Return [x, y] of the center of cell containing provided text 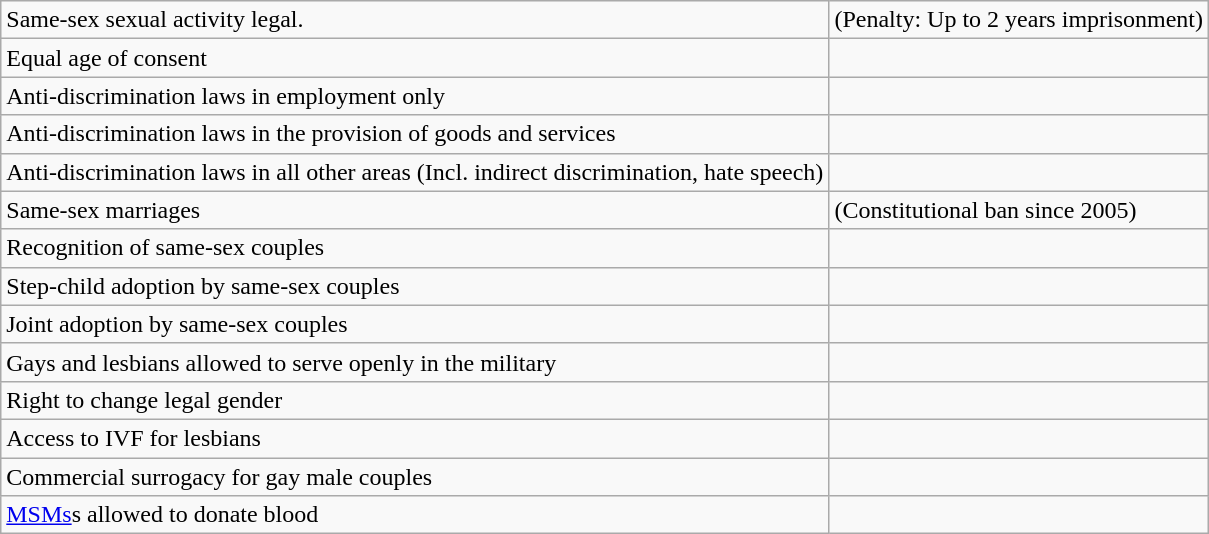
Right to change legal gender [415, 400]
Step-child adoption by same-sex couples [415, 286]
Equal age of consent [415, 58]
Gays and lesbians allowed to serve openly in the military [415, 362]
MSMss allowed to donate blood [415, 515]
Same-sex marriages [415, 210]
(Constitutional ban since 2005) [1019, 210]
Joint adoption by same-sex couples [415, 324]
Anti-discrimination laws in the provision of goods and services [415, 134]
Anti-discrimination laws in employment only [415, 96]
(Penalty: Up to 2 years imprisonment) [1019, 20]
Same-sex sexual activity legal. [415, 20]
Anti-discrimination laws in all other areas (Incl. indirect discrimination, hate speech) [415, 172]
Access to IVF for lesbians [415, 438]
Commercial surrogacy for gay male couples [415, 477]
Recognition of same-sex couples [415, 248]
